Capture the cell that displays the provided text and extract its [x, y] central coordinate. 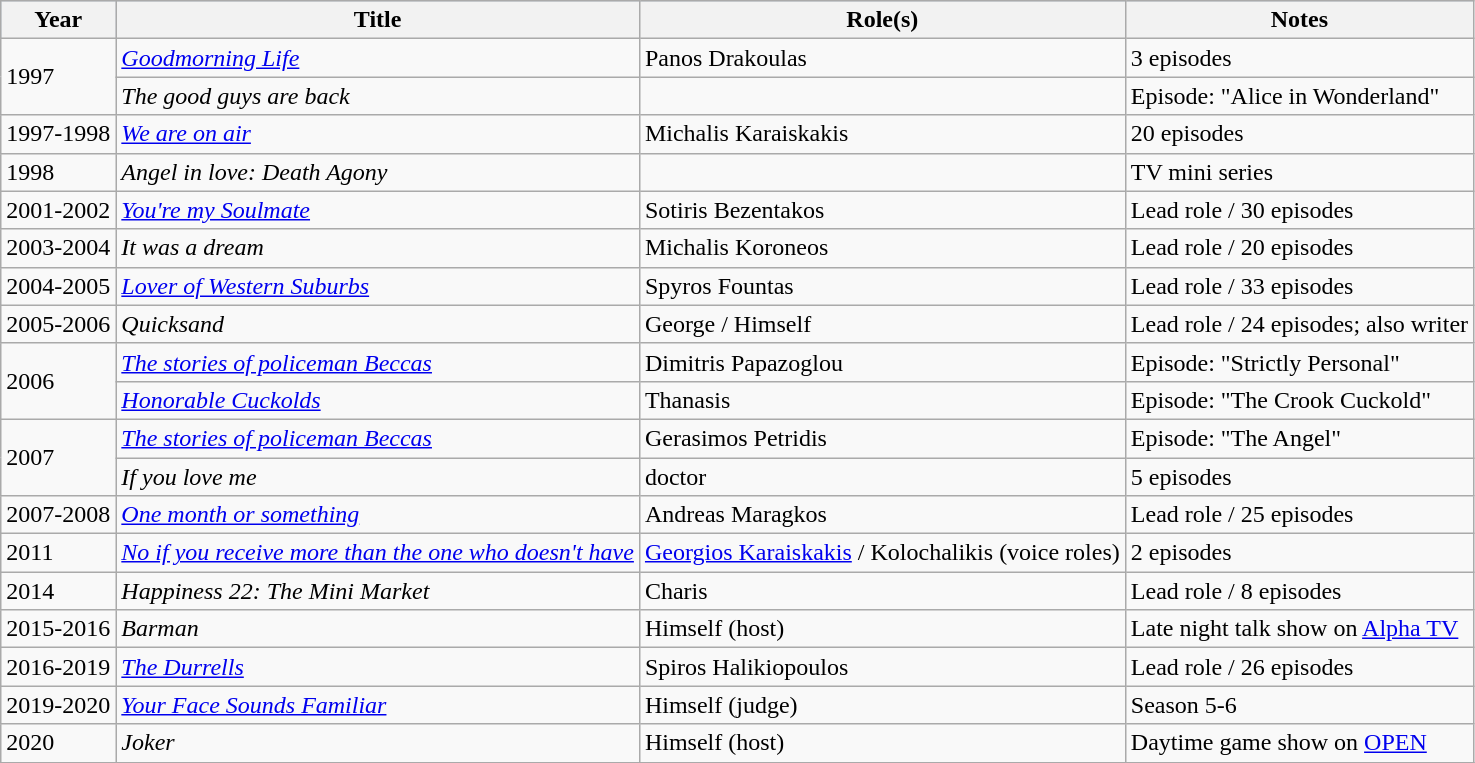
It was a dream [378, 248]
2011 [58, 553]
Andreas Maragkos [882, 515]
Gerasimos Petridis [882, 438]
2020 [58, 743]
The good guys are back [378, 96]
2016-2019 [58, 667]
5 episodes [1299, 477]
2019-2020 [58, 705]
Year [58, 20]
Episode: "Strictly Personal" [1299, 362]
2004-2005 [58, 286]
No if you receive more than the one who doesn't have [378, 553]
Daytime game show on OPEN [1299, 743]
Your Face Sounds Familiar [378, 705]
Lead role / 24 episodes; also writer [1299, 324]
2003-2004 [58, 248]
Honorable Cuckolds [378, 400]
Georgios Karaiskakis / Kolochalikis (voice roles) [882, 553]
Michalis Koroneos [882, 248]
Angel in love: Death Agony [378, 172]
1997 [58, 77]
20 episodes [1299, 134]
Happiness 22: The Mini Market [378, 591]
Barman [378, 629]
Lead role / 26 episodes [1299, 667]
2 episodes [1299, 553]
TV mini series [1299, 172]
Panos Drakoulas [882, 58]
2007 [58, 457]
Lover of Western Suburbs [378, 286]
Episode: "The Crook Cuckold" [1299, 400]
You're my Soulmate [378, 210]
1997-1998 [58, 134]
2014 [58, 591]
Lead role / 20 episodes [1299, 248]
If you love me [378, 477]
2005-2006 [58, 324]
One month or something [378, 515]
Sotiris Bezentakos [882, 210]
1998 [58, 172]
Late night talk show on Alpha TV [1299, 629]
Spyros Fountas [882, 286]
2007-2008 [58, 515]
Lead role / 30 episodes [1299, 210]
Thanasis [882, 400]
Notes [1299, 20]
2015-2016 [58, 629]
Quicksand [378, 324]
Lead role / 33 episodes [1299, 286]
We are on air [378, 134]
doctor [882, 477]
The Durrells [378, 667]
Spiros Halikiopoulos [882, 667]
3 episodes [1299, 58]
Michalis Karaiskakis [882, 134]
Charis [882, 591]
Himself (judge) [882, 705]
2006 [58, 381]
Role(s) [882, 20]
Season 5-6 [1299, 705]
Episode: "The Angel" [1299, 438]
Episode: "Alice in Wonderland" [1299, 96]
George / Himself [882, 324]
Joker [378, 743]
Dimitris Papazoglou [882, 362]
Lead role / 25 episodes [1299, 515]
Title [378, 20]
Goodmorning Life [378, 58]
2001-2002 [58, 210]
Lead role / 8 episodes [1299, 591]
